Identify which cell holds the provided text, then report its [X, Y] central coordinate. 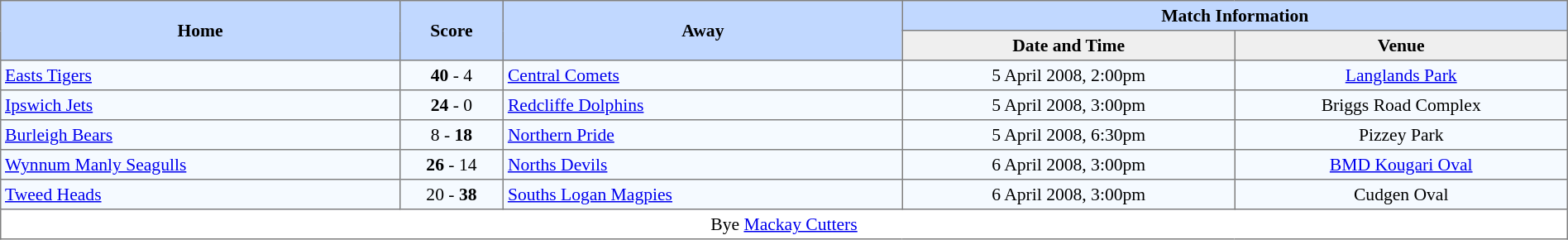
Match Information [1235, 16]
Venue [1401, 46]
Central Comets [703, 75]
Norths Devils [703, 165]
Burleigh Bears [200, 135]
5 April 2008, 6:30pm [1068, 135]
Souths Logan Magpies [703, 194]
Northern Pride [703, 135]
8 - 18 [452, 135]
Briggs Road Complex [1401, 105]
Redcliffe Dolphins [703, 105]
Date and Time [1068, 46]
Away [703, 31]
20 - 38 [452, 194]
Cudgen Oval [1401, 194]
Langlands Park [1401, 75]
Bye Mackay Cutters [784, 224]
5 April 2008, 2:00pm [1068, 75]
Easts Tigers [200, 75]
26 - 14 [452, 165]
Tweed Heads [200, 194]
Home [200, 31]
Ipswich Jets [200, 105]
5 April 2008, 3:00pm [1068, 105]
BMD Kougari Oval [1401, 165]
24 - 0 [452, 105]
Score [452, 31]
Wynnum Manly Seagulls [200, 165]
40 - 4 [452, 75]
Pizzey Park [1401, 135]
